Scan for the cell matching the given text and deliver its [X, Y] coordinate at center. 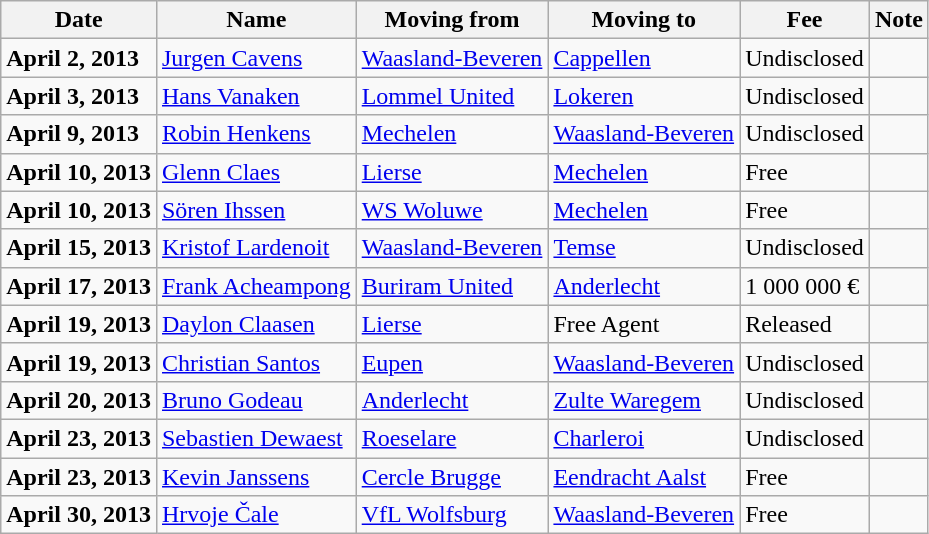
Fee [805, 20]
Name [256, 20]
April 15, 2013 [79, 248]
Moving to [644, 20]
Date [79, 20]
Robin Henkens [256, 134]
Jurgen Cavens [256, 58]
Lokeren [644, 96]
April 9, 2013 [79, 134]
VfL Wolfsburg [452, 515]
Kevin Janssens [256, 477]
1 000 000 € [805, 286]
Glenn Claes [256, 172]
Free Agent [644, 324]
Zulte Waregem [644, 400]
Kristof Lardenoit [256, 248]
WS Woluwe [452, 210]
April 20, 2013 [79, 400]
Released [805, 324]
April 30, 2013 [79, 515]
Temse [644, 248]
Hans Vanaken [256, 96]
Lommel United [452, 96]
April 3, 2013 [79, 96]
Moving from [452, 20]
Frank Acheampong [256, 286]
Charleroi [644, 438]
April 17, 2013 [79, 286]
Eupen [452, 362]
Sebastien Dewaest [256, 438]
Roeselare [452, 438]
April 2, 2013 [79, 58]
Cercle Brugge [452, 477]
Cappellen [644, 58]
Daylon Claasen [256, 324]
Christian Santos [256, 362]
Bruno Godeau [256, 400]
Note [898, 20]
Sören Ihssen [256, 210]
Buriram United [452, 286]
Hrvoje Čale [256, 515]
Eendracht Aalst [644, 477]
